Determine the [X, Y] coordinate at the center of the cell enclosing the given text.  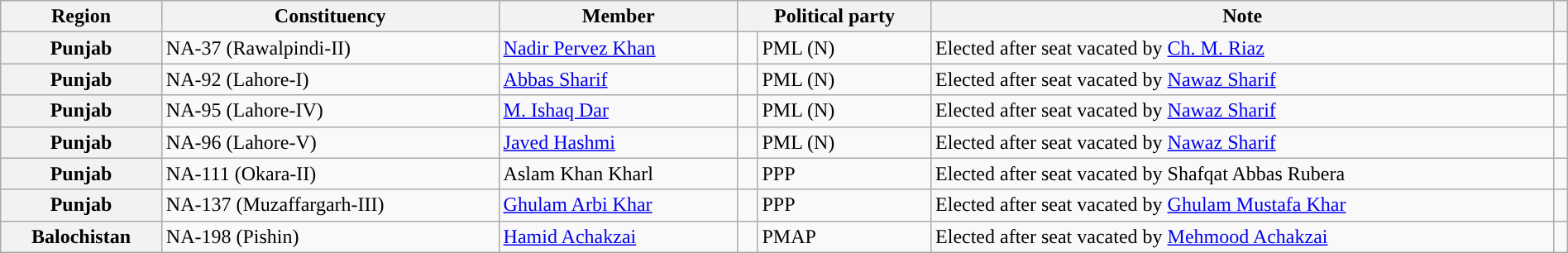
NA-96 (Lahore-V) [330, 142]
Political party [834, 17]
Abbas Sharif [619, 79]
Javed Hashmi [619, 142]
Balochistan [81, 236]
Ghulam Arbi Khar [619, 205]
Elected after seat vacated by Ghulam Mustafa Khar [1242, 205]
Member [619, 17]
Elected after seat vacated by Shafqat Abbas Rubera [1242, 174]
NA-137 (Muzaffargarh-III) [330, 205]
NA-111 (Okara-II) [330, 174]
Region [81, 17]
Elected after seat vacated by Ch. M. Riaz [1242, 48]
NA-198 (Pishin) [330, 236]
Note [1242, 17]
Constituency [330, 17]
Elected after seat vacated by Mehmood Achakzai [1242, 236]
M. Ishaq Dar [619, 111]
Hamid Achakzai [619, 236]
Aslam Khan Kharl [619, 174]
Nadir Pervez Khan [619, 48]
NA-37 (Rawalpindi-II) [330, 48]
PMAP [844, 236]
NA-92 (Lahore-I) [330, 79]
NA-95 (Lahore-IV) [330, 111]
